Extract the (x, y) coordinate from the center of the cell holding the provided text.  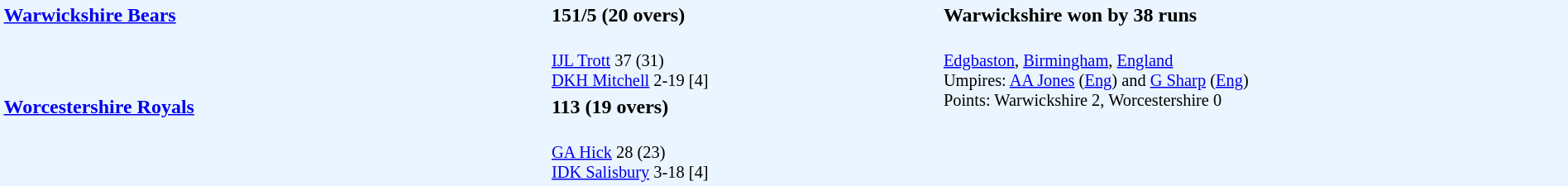
IJL Trott 37 (31) DKH Mitchell 2-19 [4] (744, 61)
GA Hick 28 (23) IDK Salisbury 3-18 [4] (744, 152)
Warwickshire Bears (275, 47)
Worcestershire Royals (275, 139)
Edgbaston, Birmingham, England Umpires: AA Jones (Eng) and G Sharp (Eng) Points: Warwickshire 2, Worcestershire 0 (1254, 107)
Warwickshire won by 38 runs (1254, 15)
113 (19 overs) (744, 107)
151/5 (20 overs) (744, 15)
